Search for the cell housing the specified text and yield its (x, y) center coordinate. 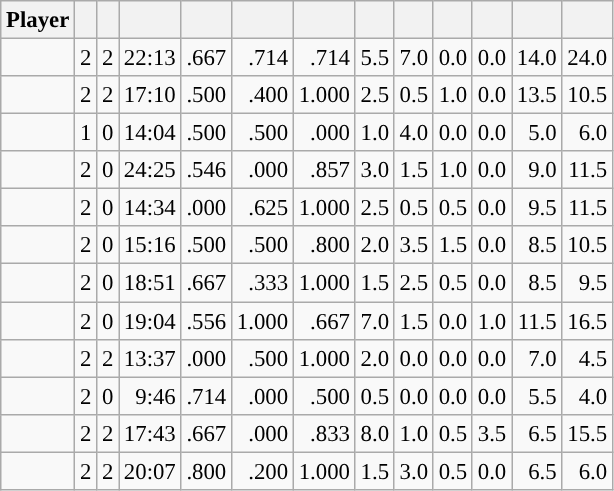
17:43 (150, 433)
15.5 (587, 433)
.546 (206, 170)
.857 (324, 170)
.333 (263, 283)
17:10 (150, 95)
.400 (263, 95)
5.0 (537, 133)
18:51 (150, 283)
16.5 (587, 321)
.200 (263, 471)
8.0 (374, 433)
.833 (324, 433)
4.5 (587, 358)
15:16 (150, 245)
Player (38, 20)
22:13 (150, 58)
19:04 (150, 321)
9:46 (150, 396)
.625 (263, 208)
14:04 (150, 133)
13.5 (537, 95)
.556 (206, 321)
20:07 (150, 471)
1 (86, 133)
9.0 (537, 170)
14.0 (537, 58)
24.0 (587, 58)
13:37 (150, 358)
24:25 (150, 170)
14:34 (150, 208)
